From the cell containing the given text, extract its center point as [x, y] coordinate. 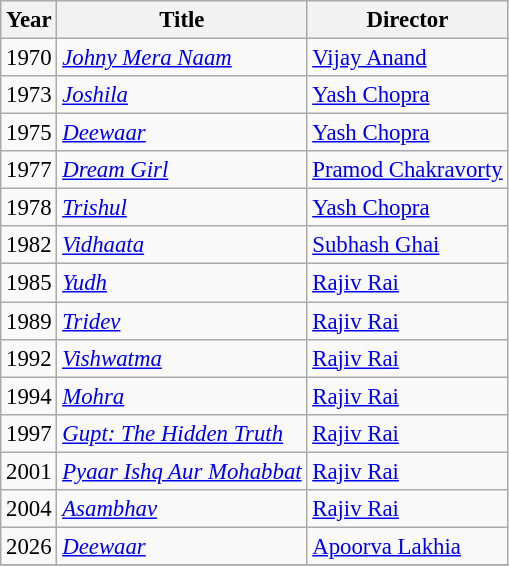
Mohra [182, 396]
Vishwatma [182, 358]
1989 [29, 321]
Trishul [182, 208]
2001 [29, 471]
Pramod Chakravorty [408, 170]
Pyaar Ishq Aur Mohabbat [182, 471]
1994 [29, 396]
1992 [29, 358]
Johny Mera Naam [182, 58]
1975 [29, 133]
Dream Girl [182, 170]
Vidhaata [182, 245]
2026 [29, 546]
1977 [29, 170]
1978 [29, 208]
Tridev [182, 321]
Apoorva Lakhia [408, 546]
Asambhav [182, 509]
1973 [29, 95]
Joshila [182, 95]
1970 [29, 58]
1985 [29, 283]
Yudh [182, 283]
Subhash Ghai [408, 245]
1982 [29, 245]
Vijay Anand [408, 58]
Year [29, 20]
Director [408, 20]
Title [182, 20]
2004 [29, 509]
1997 [29, 433]
Gupt: The Hidden Truth [182, 433]
